Capture the cell that displays the provided text and extract its [x, y] central coordinate. 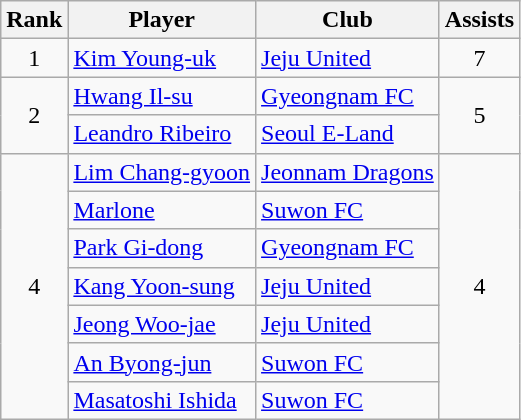
Seoul E-Land [348, 134]
Rank [34, 20]
Jeonnam Dragons [348, 172]
Leandro Ribeiro [162, 134]
Masatoshi Ishida [162, 400]
Assists [479, 20]
Lim Chang-gyoon [162, 172]
Kang Yoon-sung [162, 286]
Kim Young-uk [162, 58]
Park Gi-dong [162, 248]
Club [348, 20]
1 [34, 58]
Player [162, 20]
Marlone [162, 210]
Hwang Il-su [162, 96]
An Byong-jun [162, 362]
Jeong Woo-jae [162, 324]
2 [34, 115]
7 [479, 58]
5 [479, 115]
